Pinpoint the cell where the given text exists, returning its [x, y] midpoint coordinate. 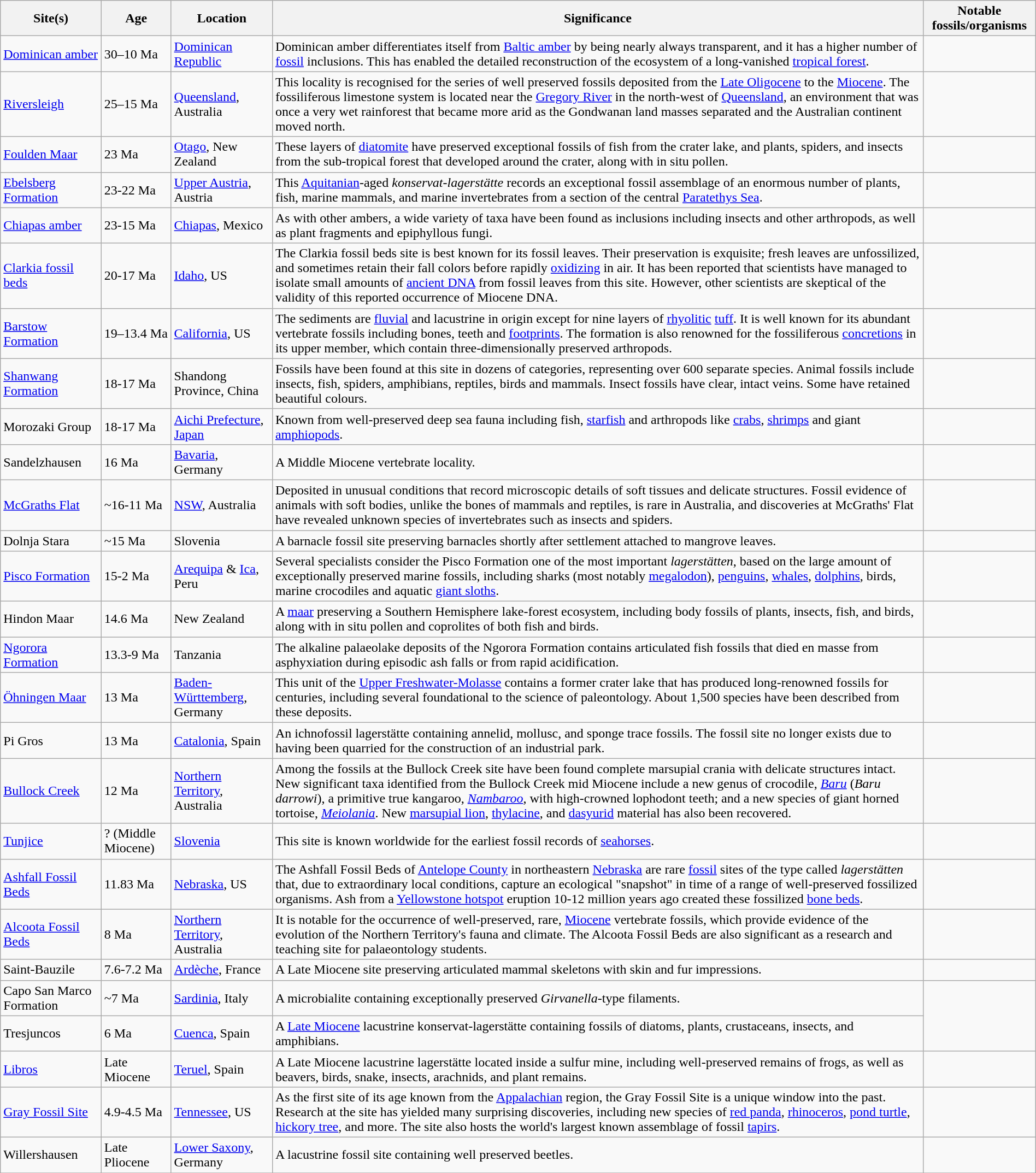
Shanwang Formation [51, 384]
NSW, Australia [222, 505]
Riversleigh [51, 104]
Known from well-preserved deep sea fauna including fish, starfish and arthropods like crabs, shrimps and giant amphiopods. [598, 426]
Ashfall Fossil Beds [51, 884]
A microbialite containing exceptionally preserved Girvanella-type filaments. [598, 998]
Tunjice [51, 841]
Tennessee, US [222, 1112]
Site(s) [51, 19]
25–15 Ma [136, 104]
Ngorora Formation [51, 655]
A lacustrine fossil site containing well preserved beetles. [598, 1155]
Dominican Republic [222, 54]
Barstow Formation [51, 333]
Chiapas amber [51, 225]
Age [136, 19]
Aichi Prefecture, Japan [222, 426]
A Late Miocene lacustrine konservat-lagerstätte containing fossils of diatoms, plants, crustaceans, insects, and amphibians. [598, 1034]
23-22 Ma [136, 190]
Dolnja Stara [51, 540]
Cuenca, Spain [222, 1034]
8 Ma [136, 934]
Upper Austria, Austria [222, 190]
Alcoota Fossil Beds [51, 934]
Baden-Württemberg, Germany [222, 698]
A barnacle fossil site preserving barnacles shortly after settlement attached to mangrove leaves. [598, 540]
13.3-9 Ma [136, 655]
Pi Gros [51, 741]
~7 Ma [136, 998]
Chiapas, Mexico [222, 225]
McGraths Flat [51, 505]
Gray Fossil Site [51, 1112]
Bullock Creek [51, 791]
Capo San Marco Formation [51, 998]
~16-11 Ma [136, 505]
Öhningen Maar [51, 698]
A Late Miocene site preserving articulated mammal skeletons with skin and fur impressions. [598, 970]
Bavaria, Germany [222, 462]
This site is known worldwide for the earliest fossil records of seahorses. [598, 841]
A Middle Miocene vertebrate locality. [598, 462]
Clarkia fossil beds [51, 275]
Arequipa & Ica, Peru [222, 576]
Morozaki Group [51, 426]
Dominican amber [51, 54]
Ardèche, France [222, 970]
Saint-Bauzile [51, 970]
Shandong Province, China [222, 384]
Sardinia, Italy [222, 998]
19–13.4 Ma [136, 333]
Sandelzhausen [51, 462]
15-2 Ma [136, 576]
Idaho, US [222, 275]
California, US [222, 333]
Libros [51, 1069]
7.6-7.2 Ma [136, 970]
~15 Ma [136, 540]
Willershausen [51, 1155]
Tresjuncos [51, 1034]
Late Pliocene [136, 1155]
23-15 Ma [136, 225]
Lower Saxony, Germany [222, 1155]
16 Ma [136, 462]
Location [222, 19]
Significance [598, 19]
30–10 Ma [136, 54]
Queensland, Australia [222, 104]
Notable fossils/organisms [979, 19]
4.9-4.5 Ma [136, 1112]
Teruel, Spain [222, 1069]
Catalonia, Spain [222, 741]
Foulden Maar [51, 154]
6 Ma [136, 1034]
20-17 Ma [136, 275]
Nebraska, US [222, 884]
New Zealand [222, 620]
12 Ma [136, 791]
Late Miocene [136, 1069]
Pisco Formation [51, 576]
14.6 Ma [136, 620]
Tanzania [222, 655]
Ebelsberg Formation [51, 190]
23 Ma [136, 154]
? (Middle Miocene) [136, 841]
11.83 Ma [136, 884]
Otago, New Zealand [222, 154]
Hindon Maar [51, 620]
